For the text-containing cell, return its midpoint in (X, Y) coordinate format. 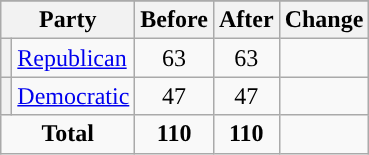
Republican (74, 58)
After (246, 20)
Total (68, 134)
Democratic (74, 96)
Change (324, 20)
Before (174, 20)
Party (68, 20)
